From the cell containing the given text, extract its center point as (x, y) coordinate. 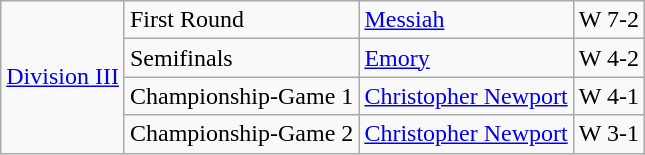
W 4-2 (608, 58)
Messiah (466, 20)
W 3-1 (608, 134)
Semifinals (241, 58)
W 4-1 (608, 96)
Championship-Game 2 (241, 134)
Emory (466, 58)
Division III (63, 77)
First Round (241, 20)
W 7-2 (608, 20)
Championship-Game 1 (241, 96)
